Find where the given text appears and provide that cell's center as [X, Y] coordinate. 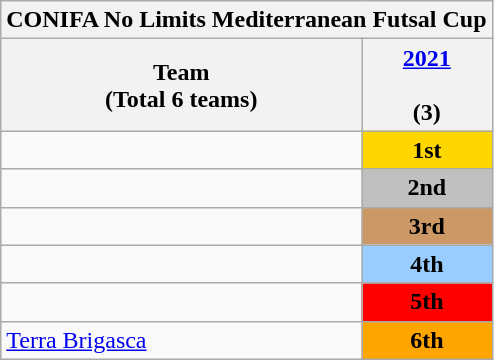
2nd [427, 188]
4th [427, 264]
Terra Brigasca [182, 340]
Team(Total 6 teams) [182, 85]
2021 (3) [427, 85]
5th [427, 302]
6th [427, 340]
3rd [427, 226]
CONIFA No Limits Mediterranean Futsal Cup [246, 20]
1st [427, 150]
